Locate the cell with the specified text and output its [x, y] center coordinate. 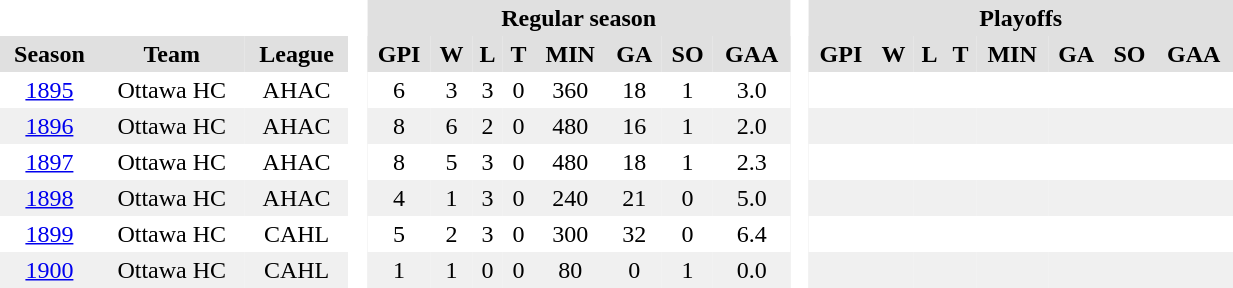
1896 [50, 126]
2.0 [752, 126]
300 [570, 234]
3.0 [752, 90]
League [297, 54]
80 [570, 270]
0.0 [752, 270]
6.4 [752, 234]
21 [634, 198]
Team [172, 54]
1899 [50, 234]
32 [634, 234]
360 [570, 90]
1897 [50, 162]
240 [570, 198]
1898 [50, 198]
1900 [50, 270]
4 [399, 198]
Regular season [578, 18]
2.3 [752, 162]
16 [634, 126]
Season [50, 54]
Playoffs [1020, 18]
1895 [50, 90]
5.0 [752, 198]
